Identify which cell holds the provided text, then report its (x, y) central coordinate. 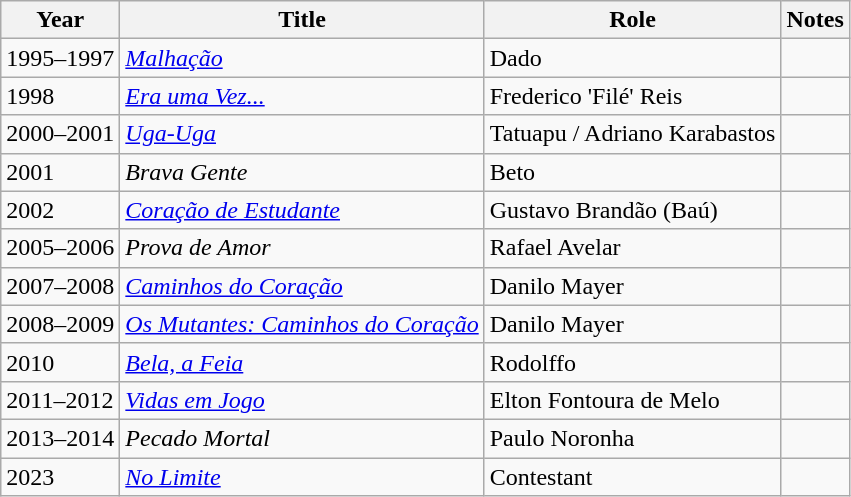
1998 (60, 96)
Caminhos do Coração (302, 286)
Rodolffo (632, 362)
2011–2012 (60, 400)
2001 (60, 172)
Role (632, 20)
1995–1997 (60, 58)
2008–2009 (60, 324)
Rafael Avelar (632, 248)
Elton Fontoura de Melo (632, 400)
Paulo Noronha (632, 438)
Dado (632, 58)
Vidas em Jogo (302, 400)
2005–2006 (60, 248)
Bela, a Feia (302, 362)
Brava Gente (302, 172)
Coração de Estudante (302, 210)
Os Mutantes: Caminhos do Coração (302, 324)
Title (302, 20)
Prova de Amor (302, 248)
2023 (60, 477)
Era uma Vez... (302, 96)
2000–2001 (60, 134)
2010 (60, 362)
2013–2014 (60, 438)
Malhação (302, 58)
Tatuapu / Adriano Karabastos (632, 134)
Frederico 'Filé' Reis (632, 96)
Pecado Mortal (302, 438)
Gustavo Brandão (Baú) (632, 210)
2007–2008 (60, 286)
Notes (815, 20)
2002 (60, 210)
Year (60, 20)
No Limite (302, 477)
Contestant (632, 477)
Uga-Uga (302, 134)
Beto (632, 172)
